Output the [x, y] coordinate of the center of the cell containing the given text.  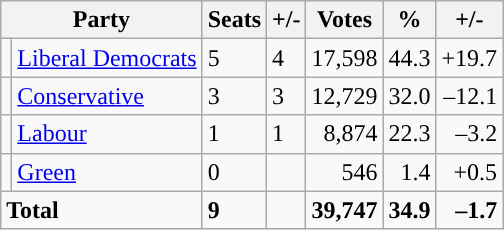
34.9 [410, 210]
44.3 [410, 58]
8,874 [344, 134]
0 [234, 172]
–1.7 [470, 210]
Green [107, 172]
17,598 [344, 58]
Votes [344, 20]
–3.2 [470, 134]
+19.7 [470, 58]
Seats [234, 20]
12,729 [344, 96]
Labour [107, 134]
22.3 [410, 134]
39,747 [344, 210]
9 [234, 210]
% [410, 20]
32.0 [410, 96]
Conservative [107, 96]
Liberal Democrats [107, 58]
546 [344, 172]
–12.1 [470, 96]
+0.5 [470, 172]
5 [234, 58]
1.4 [410, 172]
4 [286, 58]
Party [102, 20]
Total [102, 210]
